From the cell containing the given text, extract its center point as (X, Y) coordinate. 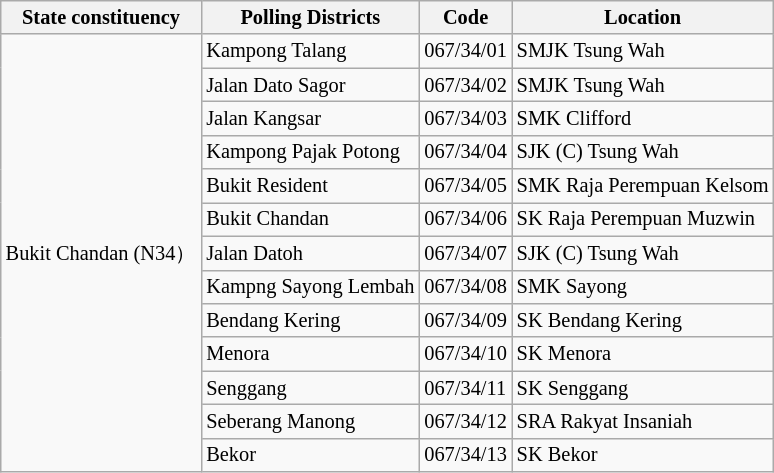
067/34/03 (465, 118)
Jalan Dato Sagor (310, 85)
Bendang Kering (310, 320)
Kampong Talang (310, 51)
067/34/10 (465, 354)
SK Bendang Kering (643, 320)
067/34/06 (465, 219)
Bekor (310, 455)
SMK Raja Perempuan Kelsom (643, 186)
Kampng Sayong Lembah (310, 287)
067/34/11 (465, 388)
067/34/04 (465, 152)
Kampong Pajak Potong (310, 152)
SK Bekor (643, 455)
Polling Districts (310, 17)
SK Menora (643, 354)
Jalan Datoh (310, 253)
067/34/08 (465, 287)
SRA Rakyat Insaniah (643, 421)
SK Raja Perempuan Muzwin (643, 219)
State constituency (102, 17)
SMK Sayong (643, 287)
067/34/02 (465, 85)
067/34/09 (465, 320)
Bukit Chandan (N34） (102, 253)
Jalan Kangsar (310, 118)
Code (465, 17)
067/34/01 (465, 51)
Seberang Manong (310, 421)
SMK Clifford (643, 118)
067/34/13 (465, 455)
Bukit Chandan (310, 219)
067/34/12 (465, 421)
Location (643, 17)
Bukit Resident (310, 186)
067/34/07 (465, 253)
Menora (310, 354)
067/34/05 (465, 186)
Senggang (310, 388)
SK Senggang (643, 388)
